Return [X, Y] of the center of cell containing provided text 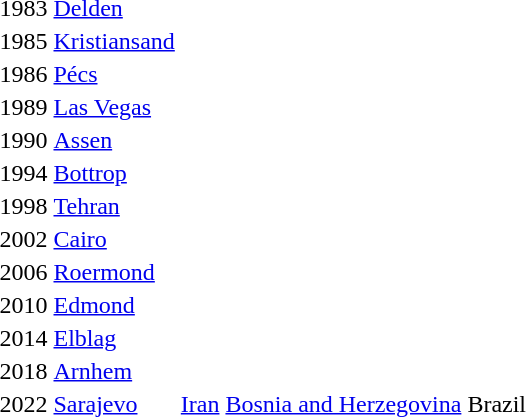
Elblag [114, 338]
Cairo [114, 239]
Assen [114, 140]
Tehran [114, 206]
Arnhem [114, 371]
Pécs [114, 74]
Edmond [114, 305]
Bottrop [114, 173]
Las Vegas [114, 107]
Roermond [114, 272]
Kristiansand [114, 41]
